Scan for the cell matching the given text and deliver its [x, y] coordinate at center. 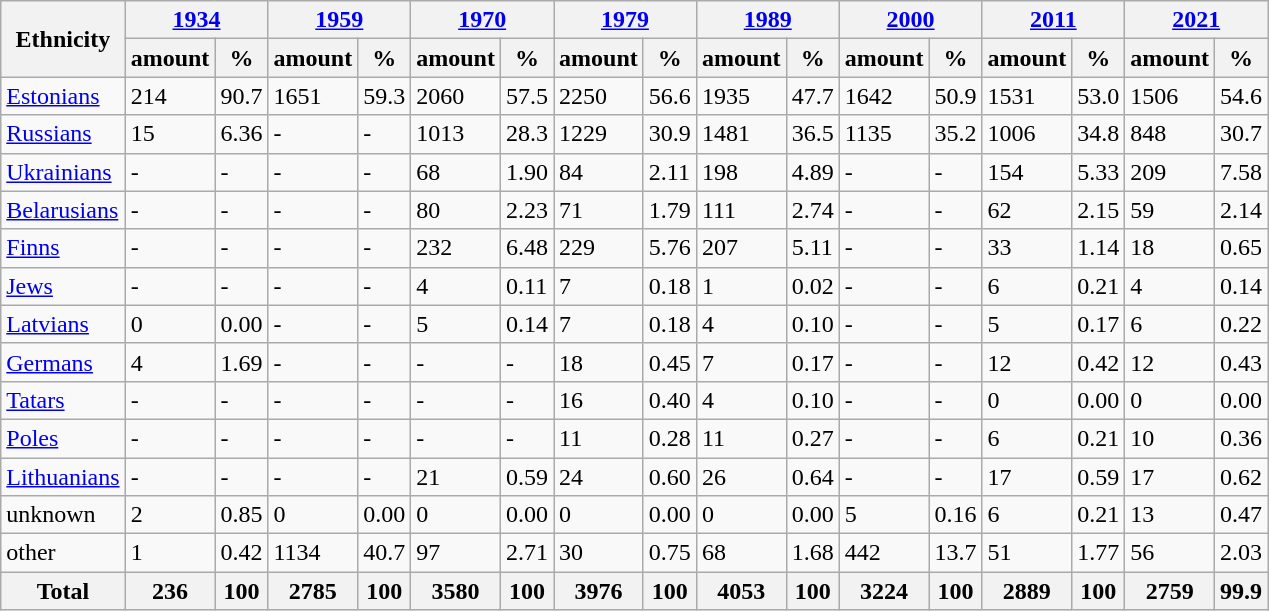
Ukrainians [63, 172]
34.8 [1098, 134]
1989 [768, 20]
0.65 [1242, 248]
40.7 [384, 553]
2060 [456, 96]
Poles [63, 438]
Russians [63, 134]
10 [1170, 438]
209 [1170, 172]
1935 [741, 96]
0.60 [670, 477]
1506 [1170, 96]
4.89 [812, 172]
30 [599, 553]
59.3 [384, 96]
16 [599, 400]
229 [599, 248]
2021 [1196, 20]
24 [599, 477]
90.7 [242, 96]
207 [741, 248]
Lithuanians [63, 477]
6.48 [526, 248]
Jews [63, 286]
1.90 [526, 172]
62 [1027, 210]
99.9 [1242, 591]
2889 [1027, 591]
2.23 [526, 210]
2250 [599, 96]
1013 [456, 134]
1.69 [242, 362]
7.58 [1242, 172]
84 [599, 172]
Tatars [63, 400]
Latvians [63, 324]
214 [170, 96]
1.68 [812, 553]
Ethnicity [63, 39]
1006 [1027, 134]
1134 [313, 553]
0.02 [812, 286]
50.9 [956, 96]
30.7 [1242, 134]
236 [170, 591]
0.85 [242, 515]
1.77 [1098, 553]
71 [599, 210]
0.43 [1242, 362]
848 [1170, 134]
33 [1027, 248]
1.79 [670, 210]
111 [741, 210]
2.14 [1242, 210]
51 [1027, 553]
2785 [313, 591]
2.03 [1242, 553]
0.45 [670, 362]
1642 [884, 96]
97 [456, 553]
2759 [1170, 591]
1481 [741, 134]
5.11 [812, 248]
0.22 [1242, 324]
2011 [1054, 20]
36.5 [812, 134]
5.76 [670, 248]
6.36 [242, 134]
3224 [884, 591]
0.36 [1242, 438]
2 [170, 515]
2000 [910, 20]
1651 [313, 96]
56 [1170, 553]
Total [63, 591]
80 [456, 210]
Finns [63, 248]
1970 [482, 20]
2.11 [670, 172]
unknown [63, 515]
30.9 [670, 134]
0.40 [670, 400]
13 [1170, 515]
0.28 [670, 438]
0.16 [956, 515]
0.11 [526, 286]
5.33 [1098, 172]
57.5 [526, 96]
232 [456, 248]
0.62 [1242, 477]
3976 [599, 591]
59 [1170, 210]
2.15 [1098, 210]
1135 [884, 134]
1979 [626, 20]
4053 [741, 591]
1.14 [1098, 248]
13.7 [956, 553]
198 [741, 172]
2.74 [812, 210]
2.71 [526, 553]
15 [170, 134]
1934 [196, 20]
154 [1027, 172]
3580 [456, 591]
0.75 [670, 553]
Germans [63, 362]
54.6 [1242, 96]
1959 [340, 20]
21 [456, 477]
47.7 [812, 96]
Estonians [63, 96]
other [63, 553]
1531 [1027, 96]
28.3 [526, 134]
442 [884, 553]
0.47 [1242, 515]
26 [741, 477]
35.2 [956, 134]
56.6 [670, 96]
1229 [599, 134]
Belarusians [63, 210]
53.0 [1098, 96]
0.27 [812, 438]
0.64 [812, 477]
